Detect which cell encompasses the target text, then output its (x, y) center coordinate. 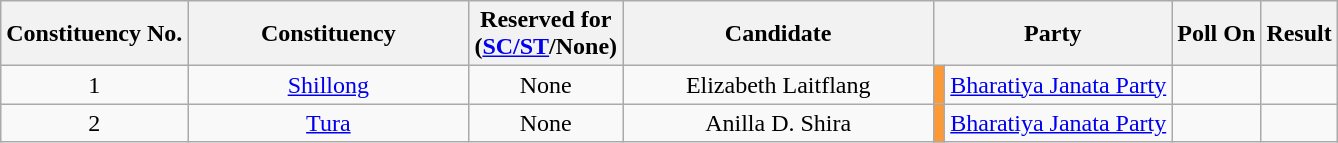
Party (1053, 34)
1 (94, 85)
Poll On (1216, 34)
Shillong (328, 85)
Reserved for(SC/ST/None) (546, 34)
Constituency No. (94, 34)
Result (1299, 34)
Elizabeth Laitflang (778, 85)
2 (94, 123)
Tura (328, 123)
Anilla D. Shira (778, 123)
Constituency (328, 34)
Candidate (778, 34)
